Determine the [x, y] coordinate at the center of the cell enclosing the given text.  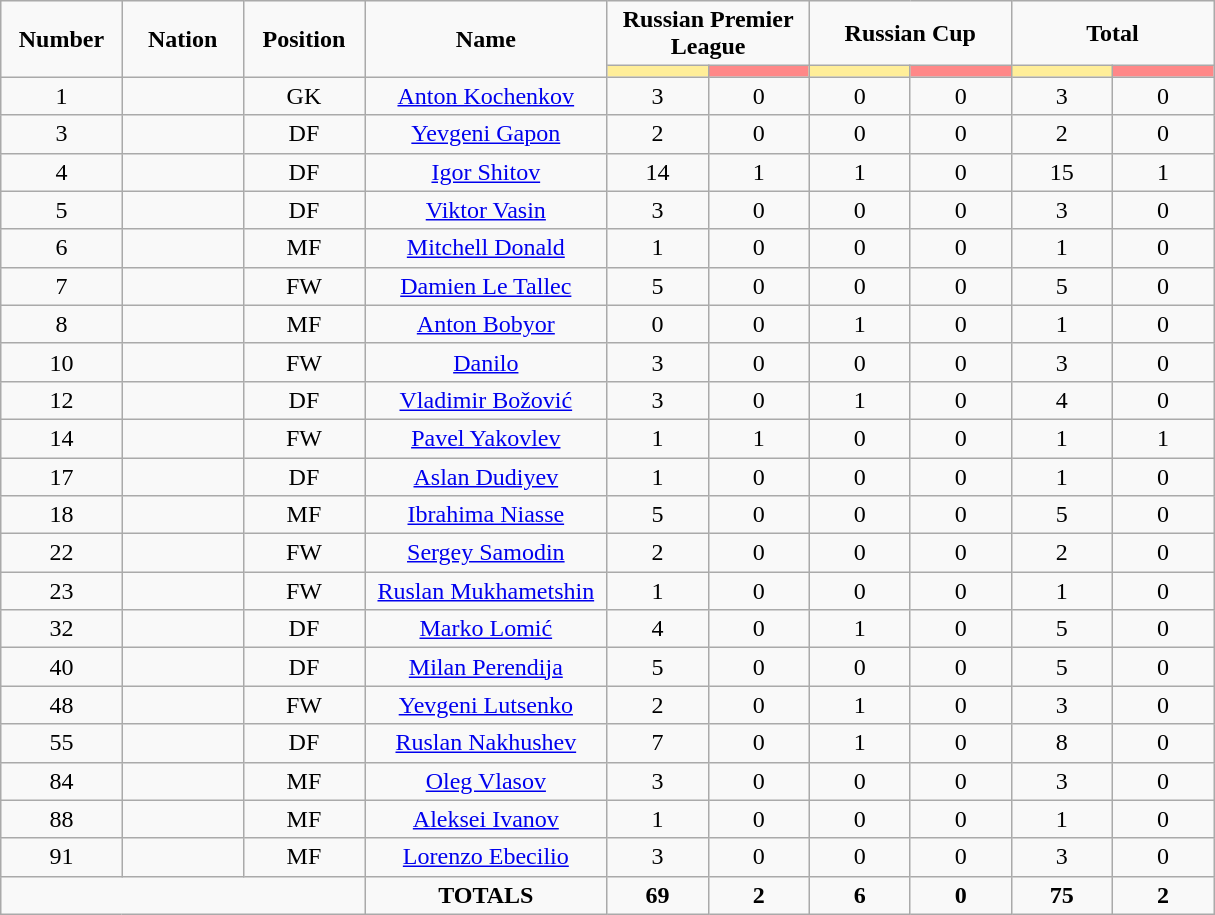
Pavel Yakovlev [486, 438]
Viktor Vasin [486, 210]
55 [62, 743]
12 [62, 400]
Ruslan Mukhametshin [486, 591]
Yevgeni Lutsenko [486, 705]
17 [62, 477]
Ibrahima Niasse [486, 515]
Vladimir Božović [486, 400]
Igor Shitov [486, 172]
Oleg Vlasov [486, 781]
75 [1062, 895]
Position [304, 39]
84 [62, 781]
TOTALS [486, 895]
Yevgeni Gapon [486, 134]
32 [62, 629]
Lorenzo Ebecilio [486, 857]
Damien Le Tallec [486, 286]
69 [658, 895]
88 [62, 819]
15 [1062, 172]
Name [486, 39]
Anton Kochenkov [486, 96]
Milan Perendija [486, 667]
10 [62, 362]
Sergey Samodin [486, 553]
22 [62, 553]
Danilo [486, 362]
Nation [182, 39]
40 [62, 667]
Anton Bobyor [486, 324]
Ruslan Nakhushev [486, 743]
Marko Lomić [486, 629]
Aslan Dudiyev [486, 477]
Aleksei Ivanov [486, 819]
23 [62, 591]
Russian Premier League [708, 34]
48 [62, 705]
Mitchell Donald [486, 248]
Russian Cup [910, 34]
91 [62, 857]
Number [62, 39]
18 [62, 515]
GK [304, 96]
Total [1112, 34]
